Locate the cell with the specified text and output its [x, y] center coordinate. 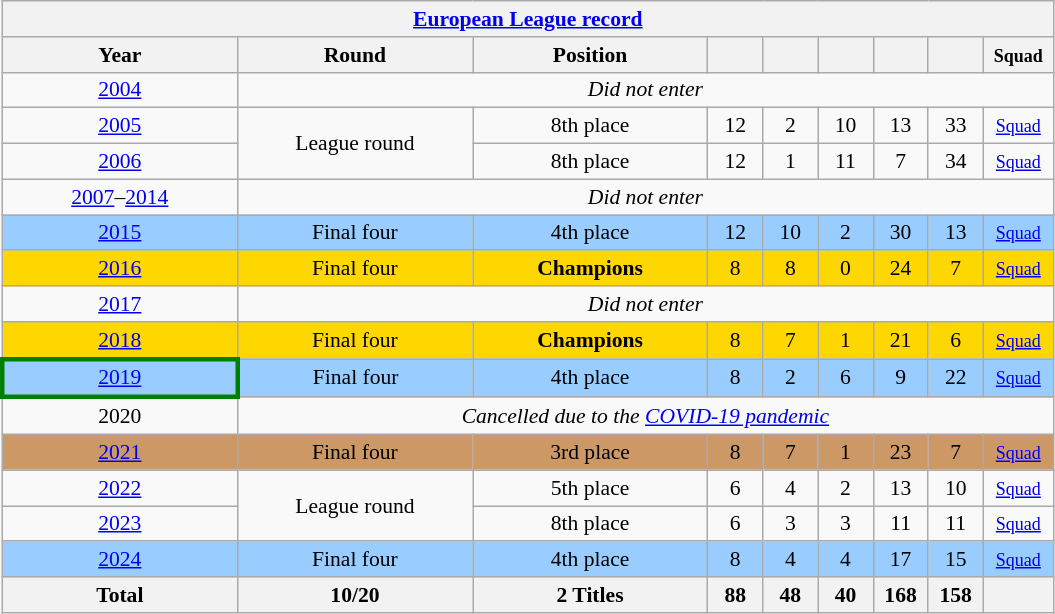
22 [956, 378]
2007–2014 [120, 197]
Cancelled due to the COVID-19 pandemic [645, 416]
21 [900, 340]
48 [790, 595]
2015 [120, 233]
33 [956, 126]
23 [900, 453]
17 [900, 560]
2022 [120, 488]
2023 [120, 524]
15 [956, 560]
2018 [120, 340]
168 [900, 595]
34 [956, 162]
158 [956, 595]
Year [120, 55]
European League record [528, 19]
2019 [120, 378]
Round [354, 55]
88 [736, 595]
40 [846, 595]
3rd place [590, 453]
2024 [120, 560]
2004 [120, 90]
5th place [590, 488]
Position [590, 55]
2017 [120, 304]
9 [900, 378]
0 [846, 269]
2021 [120, 453]
2006 [120, 162]
Total [120, 595]
30 [900, 233]
2016 [120, 269]
2020 [120, 416]
10/20 [354, 595]
24 [900, 269]
2005 [120, 126]
2 Titles [590, 595]
